Find where the given text appears and provide that cell's center as [X, Y] coordinate. 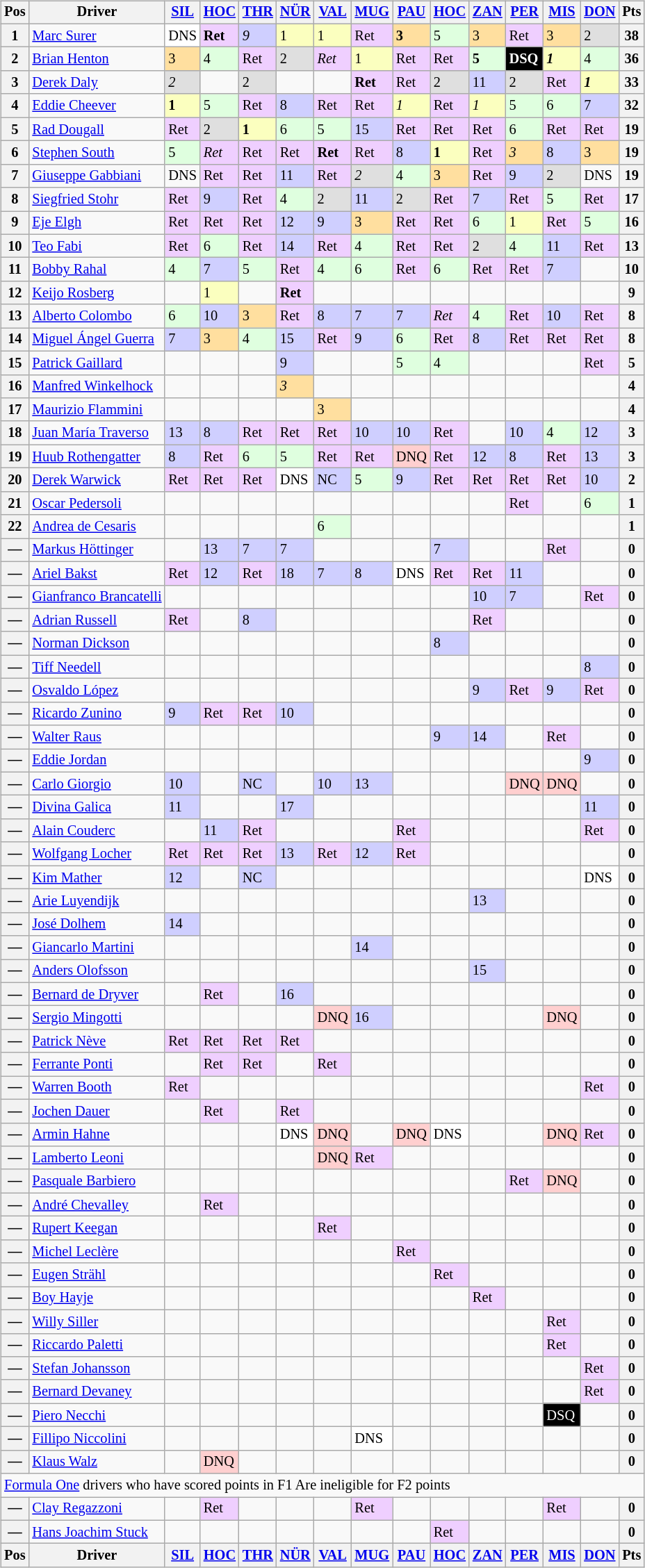
Miguel Ángel Guerra [97, 340]
Huub Rothengatter [97, 456]
Walter Raus [97, 737]
Stefan Johansson [97, 1369]
Eugen Strähl [97, 1275]
Eddie Cheever [97, 106]
Manfred Winkelhock [97, 386]
33 [631, 83]
Piero Necchi [97, 1415]
Warren Booth [97, 1088]
Eje Elgh [97, 223]
Willy Siller [97, 1321]
Oscar Pedersoli [97, 503]
Juan María Traverso [97, 433]
Jochen Dauer [97, 1111]
Teo Fabi [97, 246]
Giuseppe Gabbiani [97, 176]
Sergio Mingotti [97, 1018]
Brian Henton [97, 59]
Anders Olofsson [97, 971]
36 [631, 59]
Formula One drivers who have scored points in F1 Are ineligible for F2 points [322, 1485]
Armin Hahne [97, 1134]
38 [631, 35]
Rupert Keegan [97, 1228]
Arie Luyendijk [97, 901]
Derek Warwick [97, 480]
Wolfgang Locher [97, 854]
Fillipo Niccolini [97, 1439]
Boy Hayje [97, 1298]
Klaus Walz [97, 1462]
20 [15, 480]
Kim Mather [97, 877]
Gianfranco Brancatelli [97, 597]
Divina Galica [97, 807]
André Chevalley [97, 1205]
Ricardo Zunino [97, 713]
Keijo Rosberg [97, 293]
Carlo Giorgio [97, 784]
21 [15, 503]
Lamberto Leoni [97, 1158]
Ariel Bakst [97, 573]
Rad Dougall [97, 129]
Bobby Rahal [97, 270]
22 [15, 527]
Clay Regazzoni [97, 1509]
Bernard Devaney [97, 1392]
Alain Couderc [97, 831]
Michel Leclère [97, 1251]
Riccardo Paletti [97, 1345]
Ferrante Ponti [97, 1064]
Osvaldo López [97, 691]
Hans Joachim Stuck [97, 1532]
32 [631, 106]
Alberto Colombo [97, 316]
Derek Daly [97, 83]
Andrea de Cesaris [97, 527]
José Dolhem [97, 924]
Adrian Russell [97, 620]
Patrick Gaillard [97, 363]
Markus Höttinger [97, 550]
Pasquale Barbiero [97, 1181]
Maurizio Flammini [97, 410]
Stephen South [97, 153]
Siegfried Stohr [97, 199]
Bernard de Dryver [97, 994]
Giancarlo Martini [97, 948]
Patrick Nève [97, 1041]
Tiff Needell [97, 667]
Norman Dickson [97, 643]
Marc Surer [97, 35]
Eddie Jordan [97, 761]
